Identify which cell holds the provided text, then report its (x, y) central coordinate. 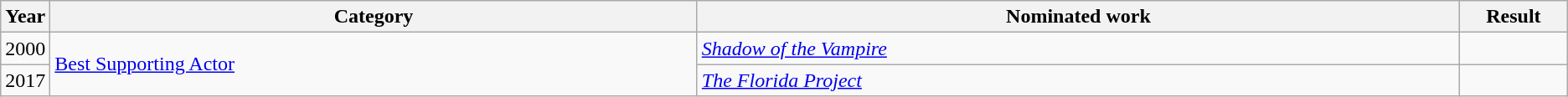
Shadow of the Vampire (1078, 48)
Best Supporting Actor (374, 64)
Nominated work (1078, 17)
Category (374, 17)
Year (25, 17)
2017 (25, 80)
Result (1514, 17)
2000 (25, 48)
The Florida Project (1078, 80)
